From the cell containing the given text, extract its center point as (x, y) coordinate. 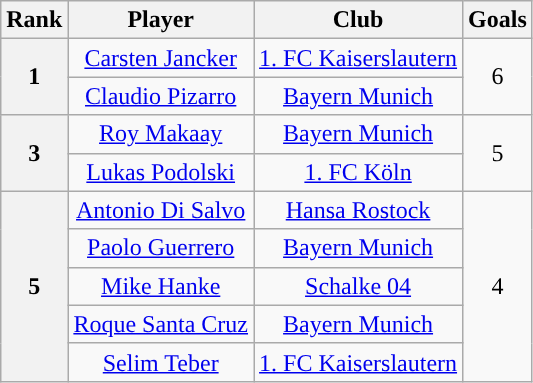
Club (358, 20)
1. FC Köln (358, 172)
Antonio Di Salvo (161, 210)
1 (34, 77)
Claudio Pizarro (161, 96)
Schalke 04 (358, 286)
Mike Hanke (161, 286)
Goals (498, 20)
Lukas Podolski (161, 172)
3 (34, 153)
4 (498, 286)
Rank (34, 20)
Roque Santa Cruz (161, 324)
Selim Teber (161, 362)
Paolo Guerrero (161, 248)
Roy Makaay (161, 134)
6 (498, 77)
Carsten Jancker (161, 58)
Hansa Rostock (358, 210)
Player (161, 20)
